From the cell containing the given text, extract its center point as (X, Y) coordinate. 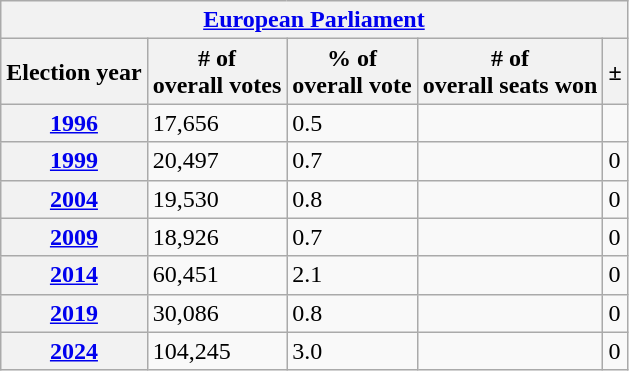
2.1 (352, 275)
# ofoverall votes (217, 72)
20,497 (217, 161)
± (615, 72)
1996 (74, 123)
17,656 (217, 123)
1999 (74, 161)
2014 (74, 275)
% ofoverall vote (352, 72)
0.5 (352, 123)
3.0 (352, 351)
2019 (74, 313)
2024 (74, 351)
2009 (74, 237)
European Parliament (314, 20)
19,530 (217, 199)
# ofoverall seats won (510, 72)
2004 (74, 199)
18,926 (217, 237)
104,245 (217, 351)
30,086 (217, 313)
60,451 (217, 275)
Election year (74, 72)
